Capture the cell that displays the provided text and extract its (x, y) central coordinate. 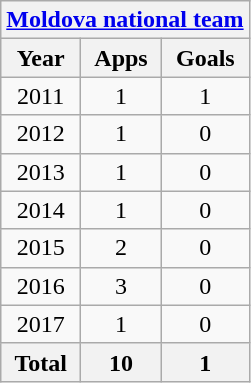
Moldova national team (125, 20)
2011 (41, 96)
2014 (41, 210)
Goals (205, 58)
2012 (41, 134)
Total (41, 362)
2015 (41, 248)
3 (122, 286)
Year (41, 58)
Apps (122, 58)
2013 (41, 172)
10 (122, 362)
2017 (41, 324)
2 (122, 248)
2016 (41, 286)
